Locate the cell with the specified text and output its (x, y) center coordinate. 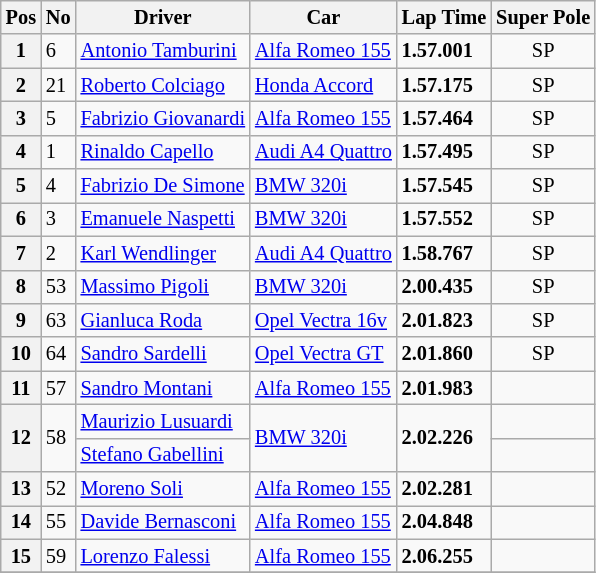
58 (58, 438)
Moreno Soli (163, 489)
1.57.001 (444, 51)
2.01.860 (444, 354)
Gianluca Roda (163, 320)
Maurizio Lusuardi (163, 421)
8 (21, 287)
1.57.552 (444, 219)
1.57.175 (444, 85)
15 (21, 556)
Sandro Sardelli (163, 354)
9 (21, 320)
14 (21, 522)
63 (58, 320)
Opel Vectra 16v (324, 320)
Opel Vectra GT (324, 354)
2.02.281 (444, 489)
Car (324, 17)
2.02.226 (444, 438)
2.06.255 (444, 556)
Lap Time (444, 17)
Davide Bernasconi (163, 522)
Emanuele Naspetti (163, 219)
Stefano Gabellini (163, 455)
Honda Accord (324, 85)
55 (58, 522)
53 (58, 287)
12 (21, 438)
57 (58, 388)
Massimo Pigoli (163, 287)
11 (21, 388)
2.00.435 (444, 287)
21 (58, 85)
Fabrizio De Simone (163, 186)
Fabrizio Giovanardi (163, 118)
52 (58, 489)
2.01.983 (444, 388)
2.04.848 (444, 522)
No (58, 17)
Pos (21, 17)
Roberto Colciago (163, 85)
1.57.545 (444, 186)
10 (21, 354)
64 (58, 354)
Rinaldo Capello (163, 152)
2.01.823 (444, 320)
Lorenzo Falessi (163, 556)
Antonio Tamburini (163, 51)
1.57.464 (444, 118)
7 (21, 253)
1.57.495 (444, 152)
59 (58, 556)
Karl Wendlinger (163, 253)
Super Pole (543, 17)
1.58.767 (444, 253)
Sandro Montani (163, 388)
Driver (163, 17)
13 (21, 489)
